Return [X, Y] of the center of cell containing provided text 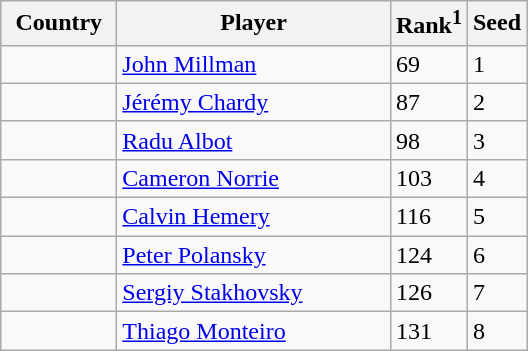
Calvin Hemery [254, 217]
Player [254, 24]
Country [59, 24]
John Millman [254, 64]
116 [428, 217]
Rank1 [428, 24]
124 [428, 255]
1 [496, 64]
6 [496, 255]
Thiago Monteiro [254, 331]
3 [496, 140]
5 [496, 217]
103 [428, 178]
Seed [496, 24]
87 [428, 102]
Jérémy Chardy [254, 102]
Peter Polansky [254, 255]
Cameron Norrie [254, 178]
126 [428, 293]
8 [496, 331]
Radu Albot [254, 140]
98 [428, 140]
131 [428, 331]
4 [496, 178]
7 [496, 293]
2 [496, 102]
Sergiy Stakhovsky [254, 293]
69 [428, 64]
